For the text-containing cell, return its midpoint in [X, Y] coordinate format. 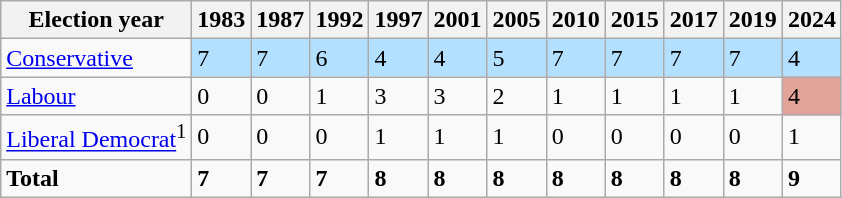
2019 [752, 20]
Election year [96, 20]
2024 [812, 20]
Labour [96, 96]
1983 [222, 20]
1997 [398, 20]
2010 [576, 20]
1992 [340, 20]
9 [812, 178]
2 [516, 96]
Conservative [96, 58]
2001 [458, 20]
5 [516, 58]
2005 [516, 20]
Total [96, 178]
2017 [694, 20]
1987 [280, 20]
2015 [634, 20]
Liberal Democrat1 [96, 138]
6 [340, 58]
